From the cell containing the given text, extract its center point as [x, y] coordinate. 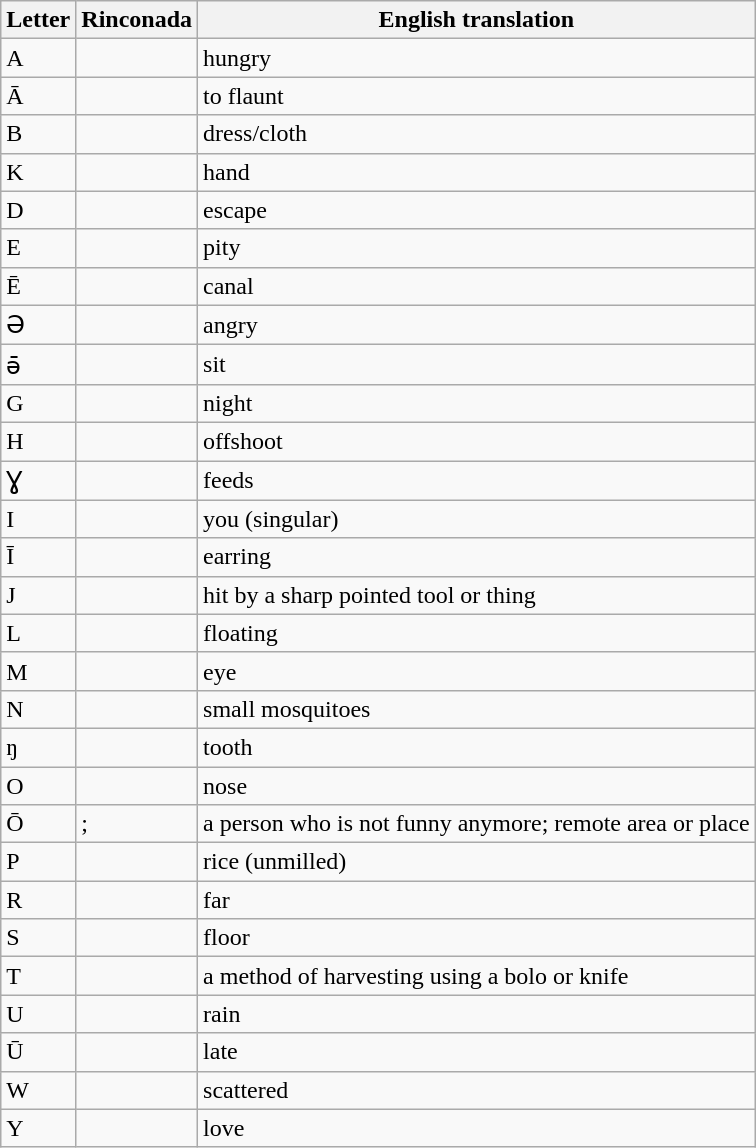
escape [477, 210]
Ā [38, 96]
late [477, 1052]
N [38, 709]
love [477, 1128]
offshoot [477, 441]
angry [477, 325]
Ə [38, 325]
H [38, 441]
D [38, 210]
G [38, 403]
J [38, 595]
U [38, 1014]
L [38, 633]
M [38, 671]
floating [477, 633]
to flaunt [477, 96]
hit by a sharp pointed tool or thing [477, 595]
small mosquitoes [477, 709]
feeds [477, 480]
English translation [477, 20]
ə̄ [38, 365]
K [38, 172]
hand [477, 172]
Rinconada [137, 20]
night [477, 403]
O [38, 785]
B [38, 134]
tooth [477, 747]
a person who is not funny anymore; remote area or place [477, 824]
Ī [38, 557]
canal [477, 286]
sit [477, 365]
Ē [38, 286]
you (singular) [477, 519]
Ū [38, 1052]
eye [477, 671]
Y [38, 1128]
floor [477, 938]
S [38, 938]
R [38, 900]
rain [477, 1014]
Letter [38, 20]
a method of harvesting using a bolo or knife [477, 976]
pity [477, 248]
I [38, 519]
ŋ [38, 747]
scattered [477, 1090]
P [38, 862]
A [38, 58]
T [38, 976]
Ō [38, 824]
E [38, 248]
nose [477, 785]
W [38, 1090]
rice (unmilled) [477, 862]
hungry [477, 58]
; [137, 824]
earring [477, 557]
Ɣ [38, 480]
dress/cloth [477, 134]
far [477, 900]
